Pinpoint the cell where the given text exists, returning its [x, y] midpoint coordinate. 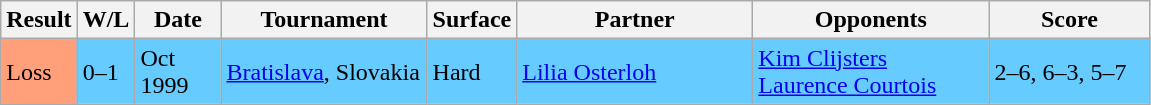
0–1 [106, 72]
W/L [106, 20]
Hard [472, 72]
Bratislava, Slovakia [324, 72]
Lilia Osterloh [635, 72]
Opponents [871, 20]
2–6, 6–3, 5–7 [1070, 72]
Surface [472, 20]
Score [1070, 20]
Kim Clijsters Laurence Courtois [871, 72]
Oct 1999 [178, 72]
Result [39, 20]
Loss [39, 72]
Partner [635, 20]
Date [178, 20]
Tournament [324, 20]
